Return the [x, y] coordinate for the center point of the cell that contains the specified text.  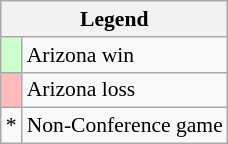
Non-Conference game [125, 126]
* [12, 126]
Arizona loss [125, 90]
Arizona win [125, 55]
Legend [114, 19]
